Return [X, Y] of the center of cell containing provided text 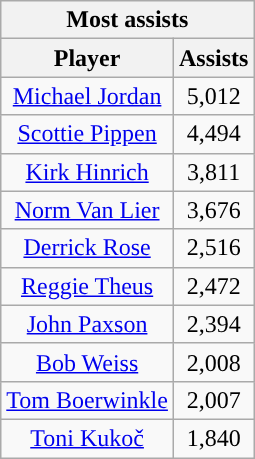
Michael Jordan [88, 96]
4,494 [213, 134]
Reggie Theus [88, 286]
Tom Boerwinkle [88, 400]
Scottie Pippen [88, 134]
2,008 [213, 362]
3,676 [213, 210]
3,811 [213, 172]
Bob Weiss [88, 362]
Norm Van Lier [88, 210]
2,007 [213, 400]
5,012 [213, 96]
2,516 [213, 248]
2,472 [213, 286]
Kirk Hinrich [88, 172]
1,840 [213, 438]
Player [88, 58]
John Paxson [88, 324]
Most assists [128, 20]
Toni Kukoč [88, 438]
Assists [213, 58]
Derrick Rose [88, 248]
2,394 [213, 324]
